Return (X, Y) of the center of cell containing provided text 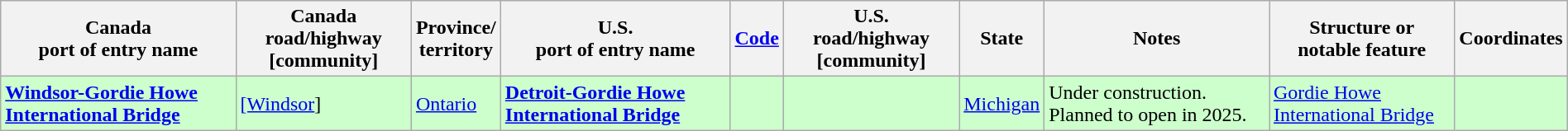
Code (757, 39)
State (1002, 39)
Notes (1157, 39)
U.S.port of entry name (615, 39)
[Windsor] (323, 104)
Windsor-Gordie Howe International Bridge (118, 104)
U.S.road/highway [community] (871, 39)
Gordie Howe International Bridge (1361, 104)
Province/territory (456, 39)
Canadaport of entry name (118, 39)
Ontario (456, 104)
Detroit-Gordie Howe International Bridge (615, 104)
Coordinates (1511, 39)
Michigan (1002, 104)
Canadaroad/highway [community] (323, 39)
Structure ornotable feature (1361, 39)
Under construction. Planned to open in 2025. (1157, 104)
